Search for the cell housing the specified text and yield its [x, y] center coordinate. 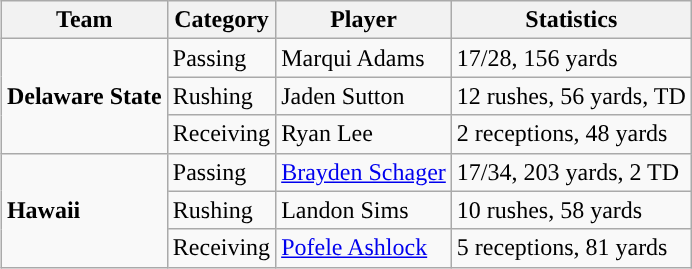
10 rushes, 58 yards [571, 210]
Brayden Schager [364, 172]
17/28, 156 yards [571, 58]
Hawaii [84, 210]
Delaware State [84, 96]
Landon Sims [364, 210]
17/34, 203 yards, 2 TD [571, 172]
12 rushes, 56 yards, TD [571, 96]
Ryan Lee [364, 134]
Player [364, 20]
Pofele Ashlock [364, 248]
Jaden Sutton [364, 96]
Statistics [571, 20]
Team [84, 20]
Marqui Adams [364, 58]
5 receptions, 81 yards [571, 248]
2 receptions, 48 yards [571, 134]
Category [221, 20]
